Output the (x, y) coordinate of the center of the cell containing the given text.  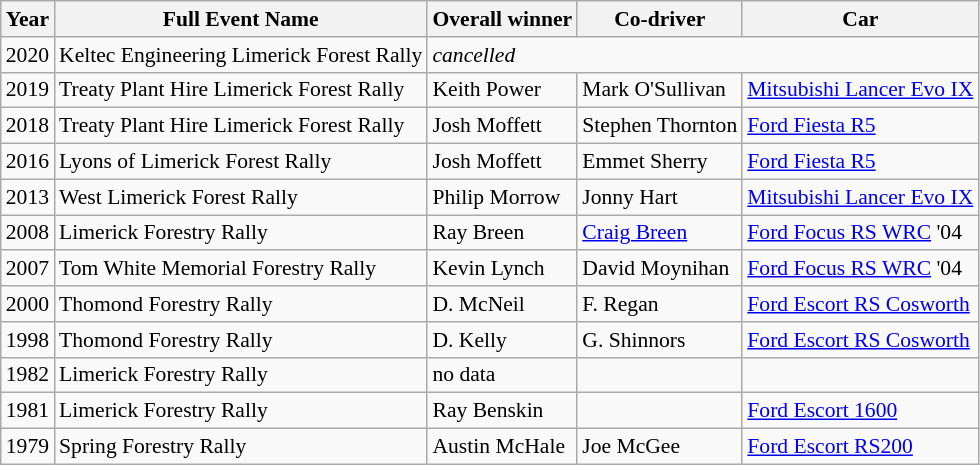
G. Shinnors (660, 340)
2000 (28, 304)
F. Regan (660, 304)
Tom White Memorial Forestry Rally (240, 269)
Ray Benskin (502, 411)
Jonny Hart (660, 197)
2020 (28, 55)
Stephen Thornton (660, 126)
Emmet Sherry (660, 162)
Kevin Lynch (502, 269)
Spring Forestry Rally (240, 447)
Ray Breen (502, 233)
West Limerick Forest Rally (240, 197)
David Moynihan (660, 269)
1998 (28, 340)
1979 (28, 447)
no data (502, 375)
2013 (28, 197)
Austin McHale (502, 447)
2019 (28, 90)
Ford Escort 1600 (860, 411)
Craig Breen (660, 233)
Co-driver (660, 19)
Overall winner (502, 19)
D. Kelly (502, 340)
Philip Morrow (502, 197)
Keith Power (502, 90)
Year (28, 19)
Joe McGee (660, 447)
Ford Escort RS200 (860, 447)
2018 (28, 126)
Car (860, 19)
cancelled (702, 55)
1981 (28, 411)
Lyons of Limerick Forest Rally (240, 162)
2008 (28, 233)
Full Event Name (240, 19)
D. McNeil (502, 304)
1982 (28, 375)
Mark O'Sullivan (660, 90)
Keltec Engineering Limerick Forest Rally (240, 55)
2007 (28, 269)
2016 (28, 162)
